Output the (X, Y) coordinate of the center of the cell containing the given text.  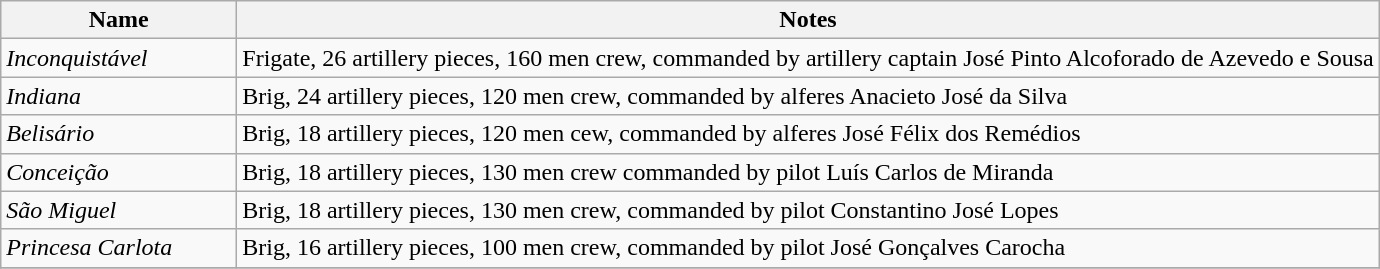
Conceição (119, 172)
Brig, 16 artillery pieces, 100 men crew, commanded by pilot José Gonçalves Carocha (808, 248)
Brig, 18 artillery pieces, 120 men cew, commanded by alferes José Félix dos Remédios (808, 134)
Notes (808, 20)
Inconquistável (119, 58)
Brig, 18 artillery pieces, 130 men crew, commanded by pilot Constantino José Lopes (808, 210)
Belisário (119, 134)
Name (119, 20)
Brig, 24 artillery pieces, 120 men crew, commanded by alferes Anacieto José da Silva (808, 96)
Frigate, 26 artillery pieces, 160 men crew, commanded by artillery captain José Pinto Alcoforado de Azevedo e Sousa (808, 58)
São Miguel (119, 210)
Indiana (119, 96)
Brig, 18 artillery pieces, 130 men crew commanded by pilot Luís Carlos de Miranda (808, 172)
Princesa Carlota (119, 248)
